Capture the cell that displays the provided text and extract its (X, Y) central coordinate. 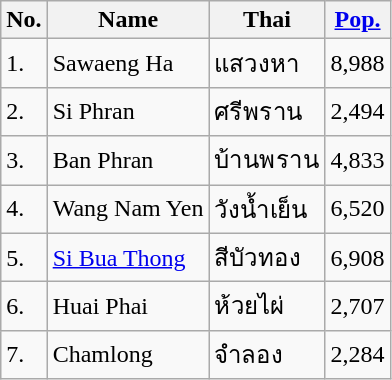
Si Phran (128, 112)
3. (24, 160)
วังน้ำเย็น (267, 208)
บ้านพราน (267, 160)
Wang Nam Yen (128, 208)
5. (24, 258)
7. (24, 354)
จำลอง (267, 354)
Ban Phran (128, 160)
Sawaeng Ha (128, 64)
6,908 (358, 258)
แสวงหา (267, 64)
2. (24, 112)
สีบัวทอง (267, 258)
6. (24, 306)
2,284 (358, 354)
8,988 (358, 64)
Pop. (358, 20)
Thai (267, 20)
2,707 (358, 306)
6,520 (358, 208)
ศรีพราน (267, 112)
1. (24, 64)
2,494 (358, 112)
Huai Phai (128, 306)
Name (128, 20)
ห้วยไผ่ (267, 306)
No. (24, 20)
4. (24, 208)
Si Bua Thong (128, 258)
4,833 (358, 160)
Chamlong (128, 354)
